Capture the cell that displays the provided text and extract its (X, Y) central coordinate. 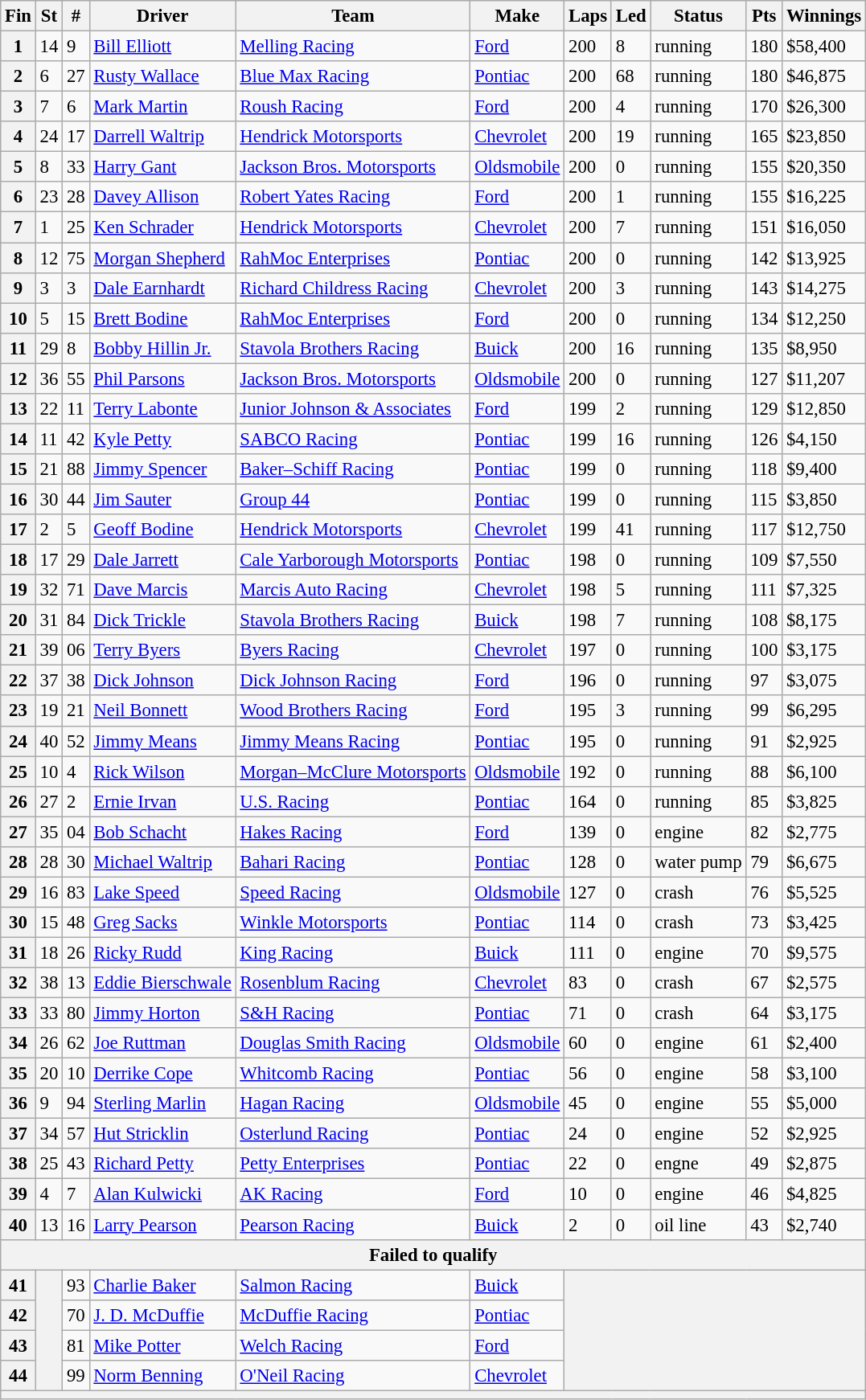
Alan Kulwicki (162, 1194)
$23,850 (824, 137)
Ken Schrader (162, 227)
Phil Parsons (162, 379)
Bobby Hillin Jr. (162, 348)
oil line (698, 1225)
165 (764, 137)
94 (76, 1103)
108 (764, 620)
Kyle Petty (162, 439)
Led (630, 16)
Hut Stricklin (162, 1134)
Ricky Rudd (162, 952)
AK Racing (353, 1194)
Blue Max Racing (353, 76)
U.S. Racing (353, 801)
$26,300 (824, 107)
$8,175 (824, 620)
114 (589, 923)
Fin (18, 16)
109 (764, 560)
$13,925 (824, 258)
Derrike Cope (162, 1074)
engne (698, 1165)
Laps (589, 16)
Failed to qualify (433, 1255)
115 (764, 499)
Ernie Irvan (162, 801)
Jim Sauter (162, 499)
Lake Speed (162, 892)
$11,207 (824, 379)
134 (764, 318)
Morgan Shepherd (162, 258)
Status (698, 16)
Salmon Racing (353, 1285)
80 (76, 1013)
143 (764, 288)
75 (76, 258)
Jimmy Means Racing (353, 741)
Neil Bonnett (162, 711)
Dave Marcis (162, 590)
Morgan–McClure Motorsports (353, 772)
170 (764, 107)
81 (76, 1345)
$6,675 (824, 862)
O'Neil Racing (353, 1376)
Dick Johnson Racing (353, 681)
197 (589, 650)
$58,400 (824, 47)
Make (518, 16)
Petty Enterprises (353, 1165)
Pts (764, 16)
84 (76, 620)
Geoff Bodine (162, 530)
Driver (162, 16)
93 (76, 1285)
128 (589, 862)
Joe Ruttman (162, 1043)
100 (764, 650)
$7,325 (824, 590)
Richard Childress Racing (353, 288)
Whitcomb Racing (353, 1074)
Winnings (824, 16)
68 (630, 76)
48 (76, 923)
$5,525 (824, 892)
Larry Pearson (162, 1225)
196 (589, 681)
Greg Sacks (162, 923)
Robert Yates Racing (353, 197)
Hakes Racing (353, 832)
Cale Yarborough Motorsports (353, 560)
$3,100 (824, 1074)
Team (353, 16)
$12,250 (824, 318)
$8,950 (824, 348)
61 (764, 1043)
Douglas Smith Racing (353, 1043)
49 (764, 1165)
Dale Jarrett (162, 560)
$20,350 (824, 167)
$3,075 (824, 681)
06 (76, 650)
117 (764, 530)
Byers Racing (353, 650)
Dick Trickle (162, 620)
Norm Benning (162, 1376)
135 (764, 348)
Junior Johnson & Associates (353, 409)
Charlie Baker (162, 1285)
Bahari Racing (353, 862)
Dale Earnhardt (162, 288)
$3,825 (824, 801)
Roush Racing (353, 107)
Melling Racing (353, 47)
91 (764, 741)
58 (764, 1074)
62 (76, 1043)
142 (764, 258)
164 (589, 801)
St (48, 16)
73 (764, 923)
97 (764, 681)
$6,295 (824, 711)
60 (589, 1043)
Jimmy Means (162, 741)
Baker–Schiff Racing (353, 469)
$2,740 (824, 1225)
Pearson Racing (353, 1225)
King Racing (353, 952)
$4,825 (824, 1194)
$12,850 (824, 409)
129 (764, 409)
Michael Waltrip (162, 862)
Richard Petty (162, 1165)
Rusty Wallace (162, 76)
# (76, 16)
Terry Byers (162, 650)
Jimmy Spencer (162, 469)
Hagan Racing (353, 1103)
$9,400 (824, 469)
76 (764, 892)
57 (76, 1134)
Speed Racing (353, 892)
$16,225 (824, 197)
Winkle Motorsports (353, 923)
Bob Schacht (162, 832)
Brett Bodine (162, 318)
$3,850 (824, 499)
Davey Allison (162, 197)
46 (764, 1194)
J. D. McDuffie (162, 1315)
45 (589, 1103)
$2,575 (824, 983)
Rick Wilson (162, 772)
67 (764, 983)
04 (76, 832)
Welch Racing (353, 1345)
126 (764, 439)
$7,550 (824, 560)
S&H Racing (353, 1013)
SABCO Racing (353, 439)
Bill Elliott (162, 47)
$6,100 (824, 772)
$3,425 (824, 923)
$2,400 (824, 1043)
$12,750 (824, 530)
118 (764, 469)
Eddie Bierschwale (162, 983)
Harry Gant (162, 167)
Wood Brothers Racing (353, 711)
Dick Johnson (162, 681)
Marcis Auto Racing (353, 590)
$5,000 (824, 1103)
$16,050 (824, 227)
$2,875 (824, 1165)
151 (764, 227)
Mark Martin (162, 107)
Rosenblum Racing (353, 983)
$14,275 (824, 288)
Terry Labonte (162, 409)
192 (589, 772)
82 (764, 832)
Sterling Marlin (162, 1103)
Mike Potter (162, 1345)
64 (764, 1013)
79 (764, 862)
Darrell Waltrip (162, 137)
Jimmy Horton (162, 1013)
85 (764, 801)
$46,875 (824, 76)
water pump (698, 862)
56 (589, 1074)
$2,775 (824, 832)
$9,575 (824, 952)
$4,150 (824, 439)
Group 44 (353, 499)
139 (589, 832)
McDuffie Racing (353, 1315)
Osterlund Racing (353, 1134)
